Scan for the cell matching the given text and deliver its (x, y) coordinate at center. 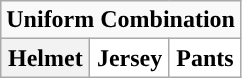
Uniform Combination (121, 20)
Jersey (130, 58)
Pants (204, 58)
Helmet (46, 58)
